Identify which cell holds the provided text, then report its (x, y) central coordinate. 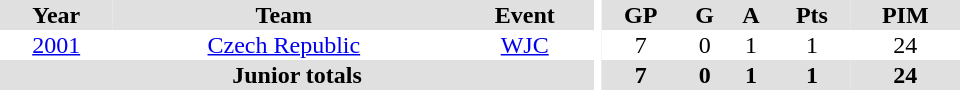
Team (284, 15)
Pts (812, 15)
Czech Republic (284, 45)
PIM (905, 15)
GP (641, 15)
G (705, 15)
WJC (524, 45)
A (752, 15)
Event (524, 15)
Junior totals (297, 75)
2001 (56, 45)
Year (56, 15)
